Pinpoint the cell where the given text exists, returning its [X, Y] midpoint coordinate. 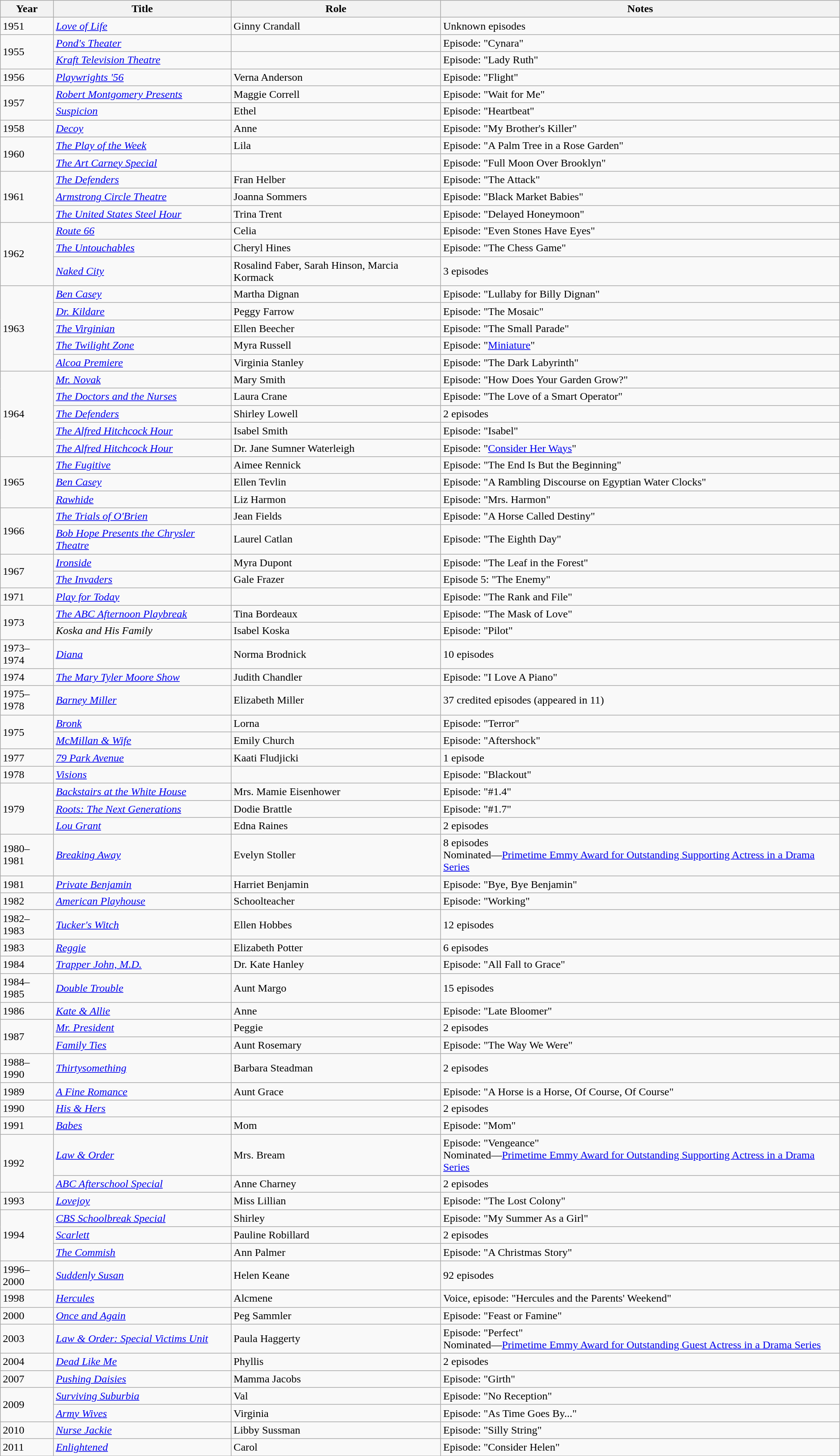
McMillan & Wife [142, 740]
Episode: "Silly String" [640, 1430]
Maggie Correll [336, 94]
1973 [27, 622]
1973–1974 [27, 654]
Pauline Robillard [336, 1235]
Aunt Margo [336, 988]
Episode: "As Time Goes By..." [640, 1413]
Aunt Grace [336, 1091]
Dodie Brattle [336, 809]
Voice, episode: "Hercules and the Parents' Weekend" [640, 1299]
Rosalind Faber, Sarah Hinson, Marcia Kormack [336, 271]
Lou Grant [142, 826]
Virginia Stanley [336, 363]
The Fugitive [142, 465]
Koska and His Family [142, 631]
His & Hers [142, 1108]
Elizabeth Potter [336, 948]
1951 [27, 26]
1961 [27, 197]
Suspicion [142, 111]
Cheryl Hines [336, 248]
Episode: "How Does Your Garden Grow?" [640, 380]
Episode: "Blackout" [640, 774]
1984 [27, 965]
Episode: "Cynara" [640, 43]
1998 [27, 1299]
The Invaders [142, 580]
Family Ties [142, 1045]
Naked City [142, 271]
2003 [27, 1339]
1967 [27, 571]
1971 [27, 597]
Once and Again [142, 1316]
Phyllis [336, 1362]
Episode: "Even Stones Have Eyes" [640, 231]
Barbara Steadman [336, 1068]
Episode: "Feast or Famine" [640, 1316]
Jean Fields [336, 516]
Lorna [336, 723]
10 episodes [640, 654]
Reggie [142, 948]
Episode: "A Horse is a Horse, Of Course, Of Course" [640, 1091]
1982 [27, 901]
Shirley [336, 1218]
Aimee Rennick [336, 465]
1989 [27, 1091]
Kate & Allie [142, 1011]
Episode: "The Chess Game" [640, 248]
3 episodes [640, 271]
37 credited episodes (appeared in 11) [640, 700]
Hercules [142, 1299]
Episode: "The Dark Labyrinth" [640, 363]
Breaking Away [142, 855]
The Twilight Zone [142, 345]
1994 [27, 1235]
The Commish [142, 1252]
Laura Crane [336, 397]
Roots: The Next Generations [142, 809]
Ellen Hobbes [336, 924]
Myra Dupont [336, 563]
Episode: "No Reception" [640, 1396]
Val [336, 1396]
Episode: "The Eighth Day" [640, 539]
Episode: "Girth" [640, 1379]
1956 [27, 77]
2011 [27, 1447]
8 episodesNominated—Primetime Emmy Award for Outstanding Supporting Actress in a Drama Series [640, 855]
Virginia [336, 1413]
Episode: "Aftershock" [640, 740]
Mamma Jacobs [336, 1379]
1960 [27, 154]
Peggy Farrow [336, 311]
Paula Haggerty [336, 1339]
1981 [27, 884]
Scarlett [142, 1235]
Alcoa Premiere [142, 363]
2000 [27, 1316]
Backstairs at the White House [142, 791]
1974 [27, 677]
Shirley Lowell [336, 414]
Peg Sammler [336, 1316]
Episode: "The Love of a Smart Operator" [640, 397]
Episode: "Lullaby for Billy Dignan" [640, 294]
Episode: "A Christmas Story" [640, 1252]
1987 [27, 1036]
Episode: "Working" [640, 901]
Peggie [336, 1028]
Barney Miller [142, 700]
Alcmene [336, 1299]
Visions [142, 774]
Play for Today [142, 597]
Episode: "Lady Ruth" [640, 60]
Law & Order: Special Victims Unit [142, 1339]
Private Benjamin [142, 884]
79 Park Avenue [142, 757]
Episode: "Full Moon Over Brooklyn" [640, 162]
Playwrights '56 [142, 77]
Tina Bordeaux [336, 614]
The United States Steel Hour [142, 214]
Trapper John, M.D. [142, 965]
Mom [336, 1125]
Armstrong Circle Theatre [142, 197]
Helen Keane [336, 1275]
Double Trouble [142, 988]
1988–1990 [27, 1068]
Aunt Rosemary [336, 1045]
1965 [27, 482]
Mrs. Bream [336, 1155]
1991 [27, 1125]
Mr. Novak [142, 380]
Episode: "A Palm Tree in a Rose Garden" [640, 145]
Mrs. Mamie Eisenhower [336, 791]
Babes [142, 1125]
Dr. Jane Sumner Waterleigh [336, 448]
Dead Like Me [142, 1362]
Lovejoy [142, 1201]
A Fine Romance [142, 1091]
Episode: "The Attack" [640, 179]
1984–1985 [27, 988]
Ethel [336, 111]
Episode 5: "The Enemy" [640, 580]
Myra Russell [336, 345]
Episode: "Consider Her Ways" [640, 448]
Year [27, 9]
Episode: "A Rambling Discourse on Egyptian Water Clocks" [640, 482]
Episode: "The Rank and File" [640, 597]
Episode: "The Leaf in the Forest" [640, 563]
1962 [27, 254]
1966 [27, 531]
Episode: "Heartbeat" [640, 111]
Title [142, 9]
Episode: "Mom" [640, 1125]
Episode: "Consider Helen" [640, 1447]
Emily Church [336, 740]
1983 [27, 948]
Lila [336, 145]
1 episode [640, 757]
CBS Schoolbreak Special [142, 1218]
ABC Afterschool Special [142, 1184]
Isabel Smith [336, 431]
Episode: "Mrs. Harmon" [640, 499]
Episode: "A Horse Called Destiny" [640, 516]
6 episodes [640, 948]
Isabel Koska [336, 631]
1990 [27, 1108]
Robert Montgomery Presents [142, 94]
Episode: "Late Bloomer" [640, 1011]
Thirtysomething [142, 1068]
Ironside [142, 563]
1980–1981 [27, 855]
Trina Trent [336, 214]
Episode: "#1.4" [640, 791]
Dr. Kildare [142, 311]
Episode: "Pilot" [640, 631]
The Virginian [142, 328]
Pond's Theater [142, 43]
Celia [336, 231]
Episode: "Flight" [640, 77]
The Trials of O'Brien [142, 516]
Decoy [142, 128]
Liz Harmon [336, 499]
Edna Raines [336, 826]
1958 [27, 128]
Laurel Catlan [336, 539]
The Play of the Week [142, 145]
92 episodes [640, 1275]
Episode: "My Brother's Killer" [640, 128]
2010 [27, 1430]
Episode: "Perfect"Nominated—Primetime Emmy Award for Outstanding Guest Actress in a Drama Series [640, 1339]
Ginny Crandall [336, 26]
Fran Helber [336, 179]
1957 [27, 103]
1992 [27, 1163]
Episode: "I Love A Piano" [640, 677]
1996–2000 [27, 1275]
Episode: "Wait for Me" [640, 94]
Episode: "Bye, Bye Benjamin" [640, 884]
Pushing Daisies [142, 1379]
1955 [27, 52]
Enlightened [142, 1447]
1975–1978 [27, 700]
Evelyn Stoller [336, 855]
Anne Charney [336, 1184]
1975 [27, 732]
Episode: "The Mosaic" [640, 311]
Episode: "All Fall to Grace" [640, 965]
Ellen Tevlin [336, 482]
Norma Brodnick [336, 654]
The ABC Afternoon Playbreak [142, 614]
Bob Hope Presents the Chrysler Theatre [142, 539]
Mr. President [142, 1028]
1978 [27, 774]
Episode: "My Summer As a Girl" [640, 1218]
Love of Life [142, 26]
Kraft Television Theatre [142, 60]
Rawhide [142, 499]
Joanna Sommers [336, 197]
Army Wives [142, 1413]
Nurse Jackie [142, 1430]
12 episodes [640, 924]
Episode: "The Mask of Love" [640, 614]
Verna Anderson [336, 77]
Surviving Suburbia [142, 1396]
1964 [27, 414]
Carol [336, 1447]
The Untouchables [142, 248]
Diana [142, 654]
Episode: "The End Is But the Beginning" [640, 465]
Episode: "#1.7" [640, 809]
1993 [27, 1201]
Ellen Beecher [336, 328]
Episode: "Isabel" [640, 431]
1982–1983 [27, 924]
Elizabeth Miller [336, 700]
1977 [27, 757]
Schoolteacher [336, 901]
Mary Smith [336, 380]
Notes [640, 9]
American Playhouse [142, 901]
Unknown episodes [640, 26]
The Mary Tyler Moore Show [142, 677]
Episode: "Miniature" [640, 345]
2007 [27, 1379]
Law & Order [142, 1155]
Episode: "The Lost Colony" [640, 1201]
15 episodes [640, 988]
Ann Palmer [336, 1252]
Harriet Benjamin [336, 884]
Gale Frazer [336, 580]
Route 66 [142, 231]
Tucker's Witch [142, 924]
Role [336, 9]
2009 [27, 1404]
Episode: "Black Market Babies" [640, 197]
Libby Sussman [336, 1430]
The Art Carney Special [142, 162]
Episode: "The Way We Were" [640, 1045]
Episode: "The Small Parade" [640, 328]
Episode: "Terror" [640, 723]
1979 [27, 809]
1963 [27, 328]
Kaati Fludjicki [336, 757]
1986 [27, 1011]
2004 [27, 1362]
The Doctors and the Nurses [142, 397]
Martha Dignan [336, 294]
Episode: "Vengeance"Nominated—Primetime Emmy Award for Outstanding Supporting Actress in a Drama Series [640, 1155]
Episode: "Delayed Honeymoon" [640, 214]
Miss Lillian [336, 1201]
Bronk [142, 723]
Dr. Kate Hanley [336, 965]
Judith Chandler [336, 677]
Suddenly Susan [142, 1275]
